Output the (X, Y) coordinate of the center of the cell containing the given text.  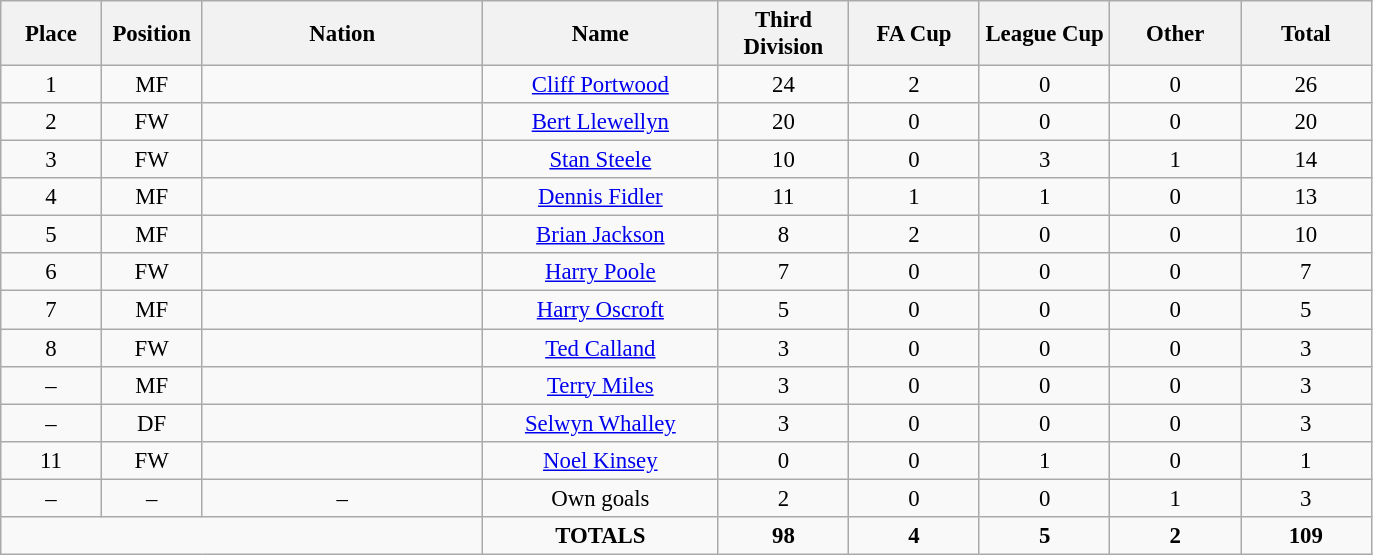
Dennis Fidler (601, 197)
Third Division (784, 34)
Name (601, 34)
League Cup (1044, 34)
Terry Miles (601, 385)
26 (1306, 85)
Total (1306, 34)
Noel Kinsey (601, 460)
Selwyn Whalley (601, 423)
TOTALS (601, 536)
Position (152, 34)
14 (1306, 160)
Nation (342, 34)
DF (152, 423)
6 (52, 273)
Own goals (601, 498)
Place (52, 34)
Cliff Portwood (601, 85)
98 (784, 536)
13 (1306, 197)
Other (1176, 34)
Brian Jackson (601, 235)
109 (1306, 536)
Stan Steele (601, 160)
Ted Calland (601, 348)
Bert Llewellyn (601, 122)
FA Cup (914, 34)
24 (784, 85)
Harry Poole (601, 273)
Harry Oscroft (601, 310)
